Scan for the cell matching the given text and deliver its [X, Y] coordinate at center. 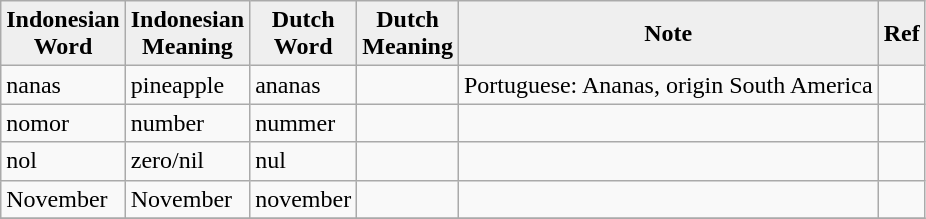
Ref [902, 34]
Indonesian Meaning [187, 34]
nol [63, 161]
nummer [304, 123]
number [187, 123]
nomor [63, 123]
Indonesian Word [63, 34]
Dutch Meaning [408, 34]
Dutch Word [304, 34]
Note [668, 34]
pineapple [187, 85]
Portuguese: Ananas, origin South America [668, 85]
nanas [63, 85]
zero/nil [187, 161]
ananas [304, 85]
nul [304, 161]
november [304, 199]
